From the cell containing the given text, extract its center point as [x, y] coordinate. 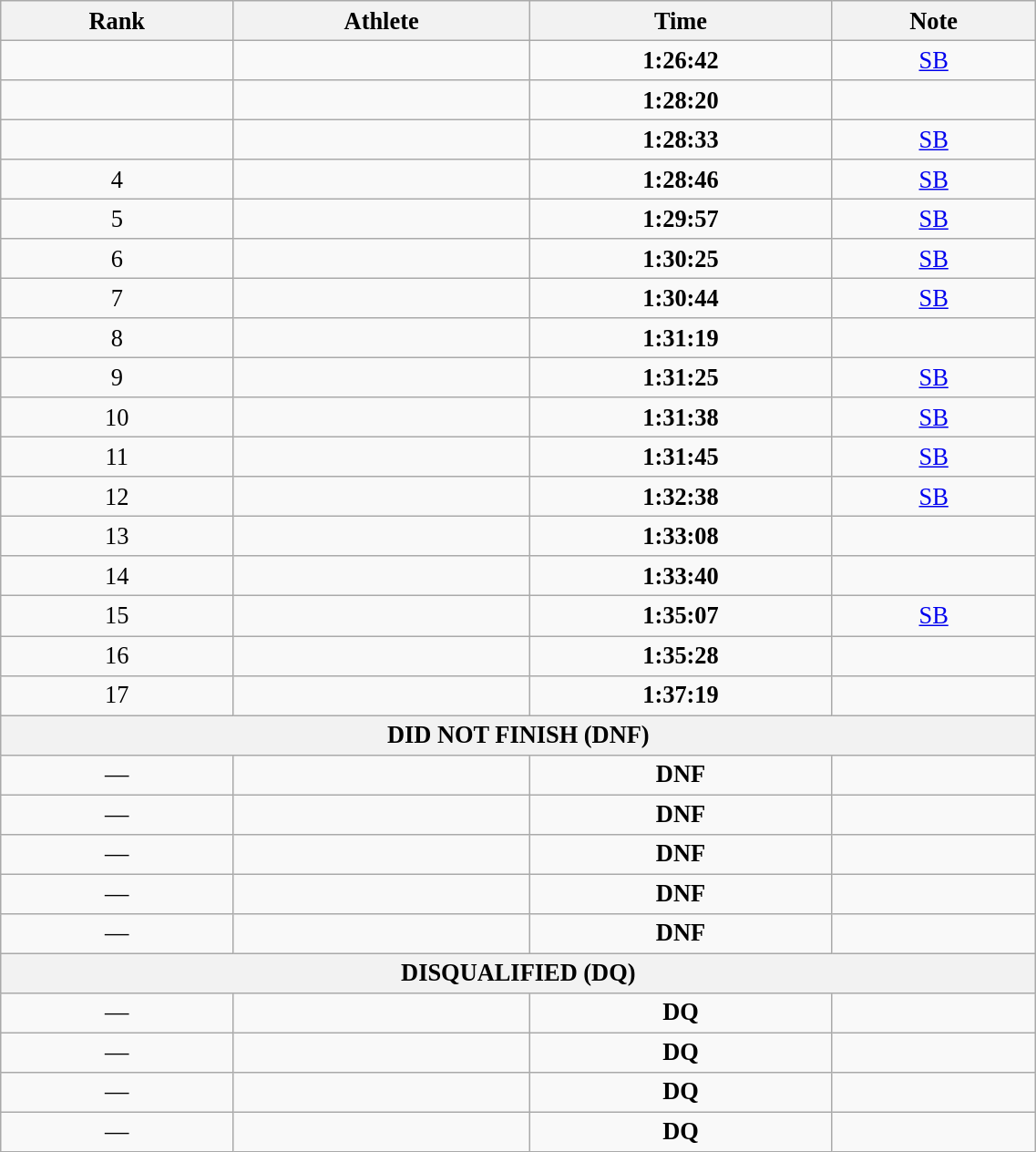
9 [117, 377]
1:31:38 [682, 417]
1:31:45 [682, 457]
4 [117, 180]
1:30:25 [682, 259]
1:32:38 [682, 497]
5 [117, 219]
13 [117, 536]
1:33:40 [682, 576]
Rank [117, 20]
DID NOT FINISH (DNF) [518, 735]
8 [117, 338]
17 [117, 695]
10 [117, 417]
11 [117, 457]
1:31:25 [682, 377]
DISQUALIFIED (DQ) [518, 972]
15 [117, 616]
6 [117, 259]
1:33:08 [682, 536]
16 [117, 655]
14 [117, 576]
1:35:28 [682, 655]
1:37:19 [682, 695]
1:28:33 [682, 139]
1:28:20 [682, 99]
1:35:07 [682, 616]
7 [117, 298]
Time [682, 20]
1:28:46 [682, 180]
Athlete [382, 20]
1:30:44 [682, 298]
Note [933, 20]
1:29:57 [682, 219]
12 [117, 497]
1:31:19 [682, 338]
1:26:42 [682, 60]
